Return (x, y) of the center of cell containing provided text 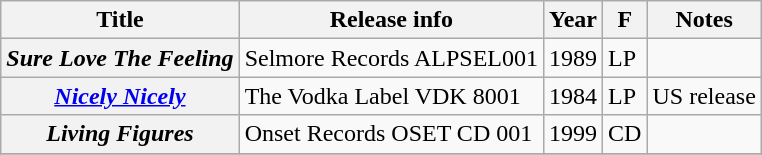
1989 (574, 58)
Title (120, 20)
Onset Records OSET CD 001 (391, 134)
US release (704, 96)
1984 (574, 96)
CD (625, 134)
Selmore Records ALPSEL001 (391, 58)
The Vodka Label VDK 8001 (391, 96)
Year (574, 20)
Release info (391, 20)
Sure Love The Feeling (120, 58)
1999 (574, 134)
Notes (704, 20)
Nicely Nicely (120, 96)
Living Figures (120, 134)
F (625, 20)
